Output the (x, y) coordinate of the center of the cell containing the given text.  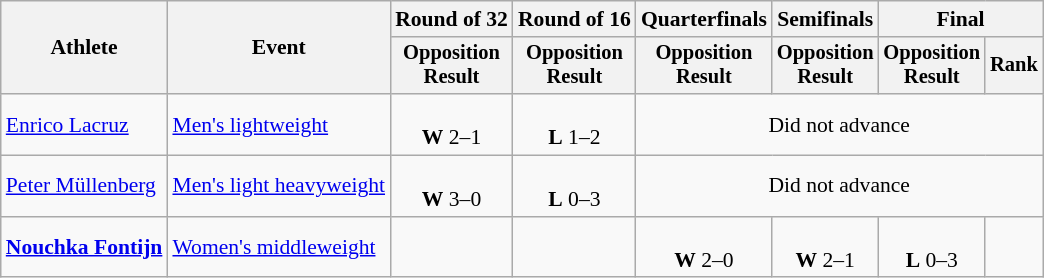
Men's lightweight (278, 124)
Rank (1014, 66)
Athlete (84, 48)
Women's middleweight (278, 248)
Semifinals (826, 19)
W 2–0 (704, 248)
Nouchka Fontijn (84, 248)
Peter Müllenberg (84, 186)
Event (278, 48)
Round of 16 (574, 19)
Round of 32 (452, 19)
W 3–0 (452, 186)
Men's light heavyweight (278, 186)
Final (960, 19)
Quarterfinals (704, 19)
L 1–2 (574, 124)
Enrico Lacruz (84, 124)
